Search for the cell housing the specified text and yield its (X, Y) center coordinate. 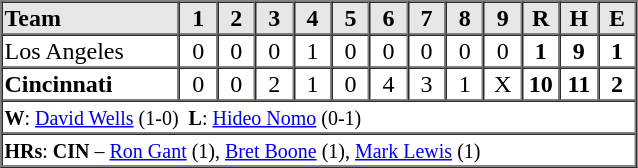
E (617, 18)
10 (541, 84)
HRs: CIN – Ron Gant (1), Bret Boone (1), Mark Lewis (1) (319, 150)
11 (579, 84)
H (579, 18)
8 (465, 18)
X (503, 84)
Cincinnati (91, 84)
7 (427, 18)
R (541, 18)
Team (91, 18)
5 (350, 18)
Los Angeles (91, 50)
6 (388, 18)
W: David Wells (1-0) L: Hideo Nomo (0-1) (319, 116)
